Locate the cell with the specified text and output its [x, y] center coordinate. 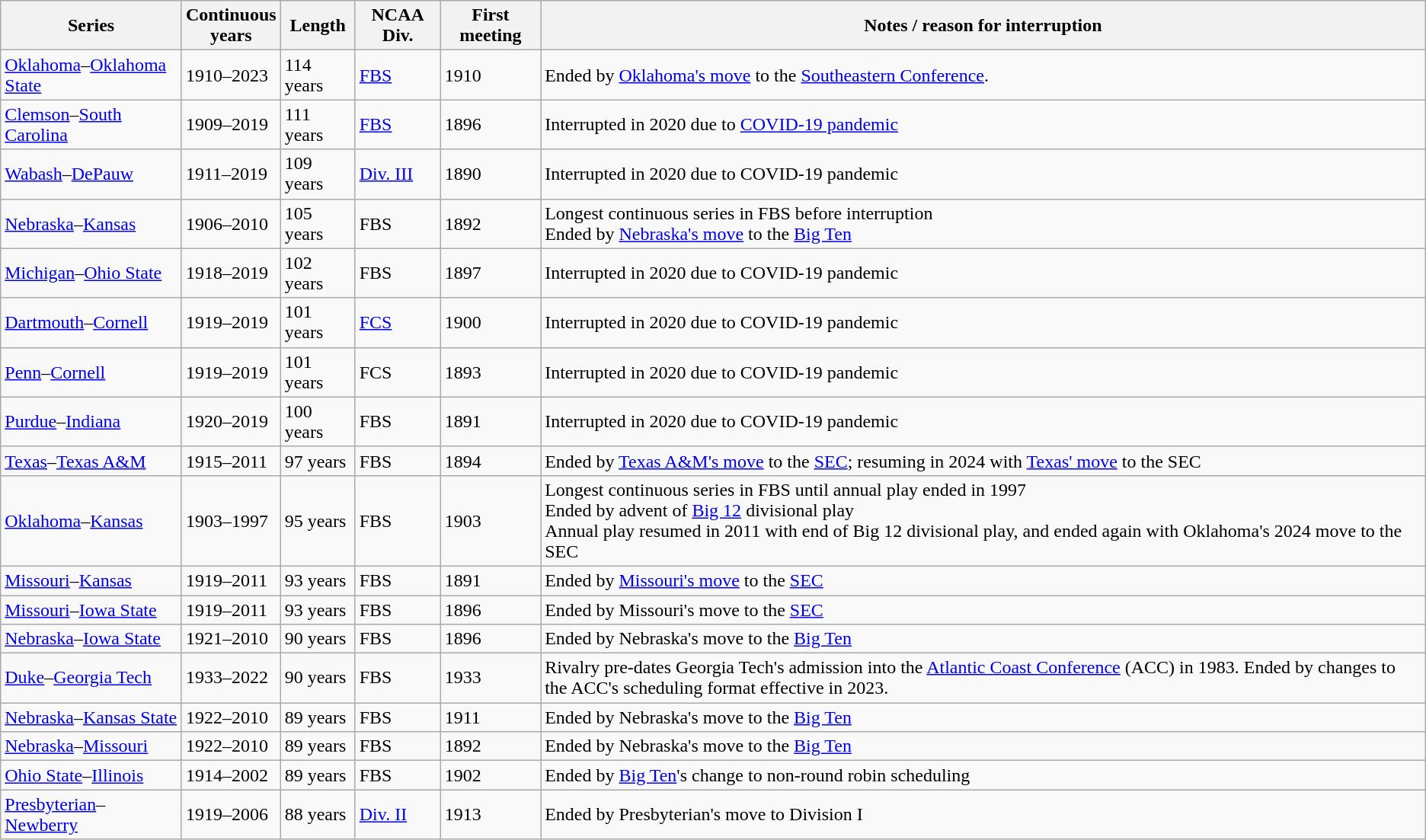
Notes / reason for interruption [983, 26]
Div. III [398, 174]
1914–2002 [231, 775]
1918–2019 [231, 273]
1903 [491, 521]
1900 [491, 323]
1890 [491, 174]
1909–2019 [231, 125]
Ended by Presbyterian's move to Division I [983, 815]
Ended by Oklahoma's move to the Southeastern Conference. [983, 75]
1911–2019 [231, 174]
95 years [318, 521]
Wabash–DePauw [91, 174]
1910–2023 [231, 75]
97 years [318, 461]
Continuousyears [231, 26]
1893 [491, 372]
Ohio State–Illinois [91, 775]
114 years [318, 75]
Missouri–Kansas [91, 580]
1910 [491, 75]
Oklahoma–Oklahoma State [91, 75]
1921–2010 [231, 639]
1897 [491, 273]
1913 [491, 815]
Nebraska–Iowa State [91, 639]
Ended by Big Ten's change to non-round robin scheduling [983, 775]
Dartmouth–Cornell [91, 323]
Duke–Georgia Tech [91, 678]
1933 [491, 678]
1933–2022 [231, 678]
Longest continuous series in FBS before interruptionEnded by Nebraska's move to the Big Ten [983, 224]
Missouri–Iowa State [91, 610]
Div. II [398, 815]
Penn–Cornell [91, 372]
1902 [491, 775]
Series [91, 26]
1919–2006 [231, 815]
Ended by Texas A&M's move to the SEC; resuming in 2024 with Texas' move to the SEC [983, 461]
1903–1997 [231, 521]
100 years [318, 422]
Purdue–Indiana [91, 422]
Clemson–South Carolina [91, 125]
1894 [491, 461]
Nebraska–Missouri [91, 746]
Length [318, 26]
First meeting [491, 26]
102 years [318, 273]
Oklahoma–Kansas [91, 521]
1915–2011 [231, 461]
105 years [318, 224]
111 years [318, 125]
88 years [318, 815]
NCAA Div. [398, 26]
Nebraska–Kansas State [91, 717]
Texas–Texas A&M [91, 461]
1920–2019 [231, 422]
1911 [491, 717]
109 years [318, 174]
Nebraska–Kansas [91, 224]
Michigan–Ohio State [91, 273]
1906–2010 [231, 224]
Presbyterian–Newberry [91, 815]
